Find where the given text appears and provide that cell's center as [x, y] coordinate. 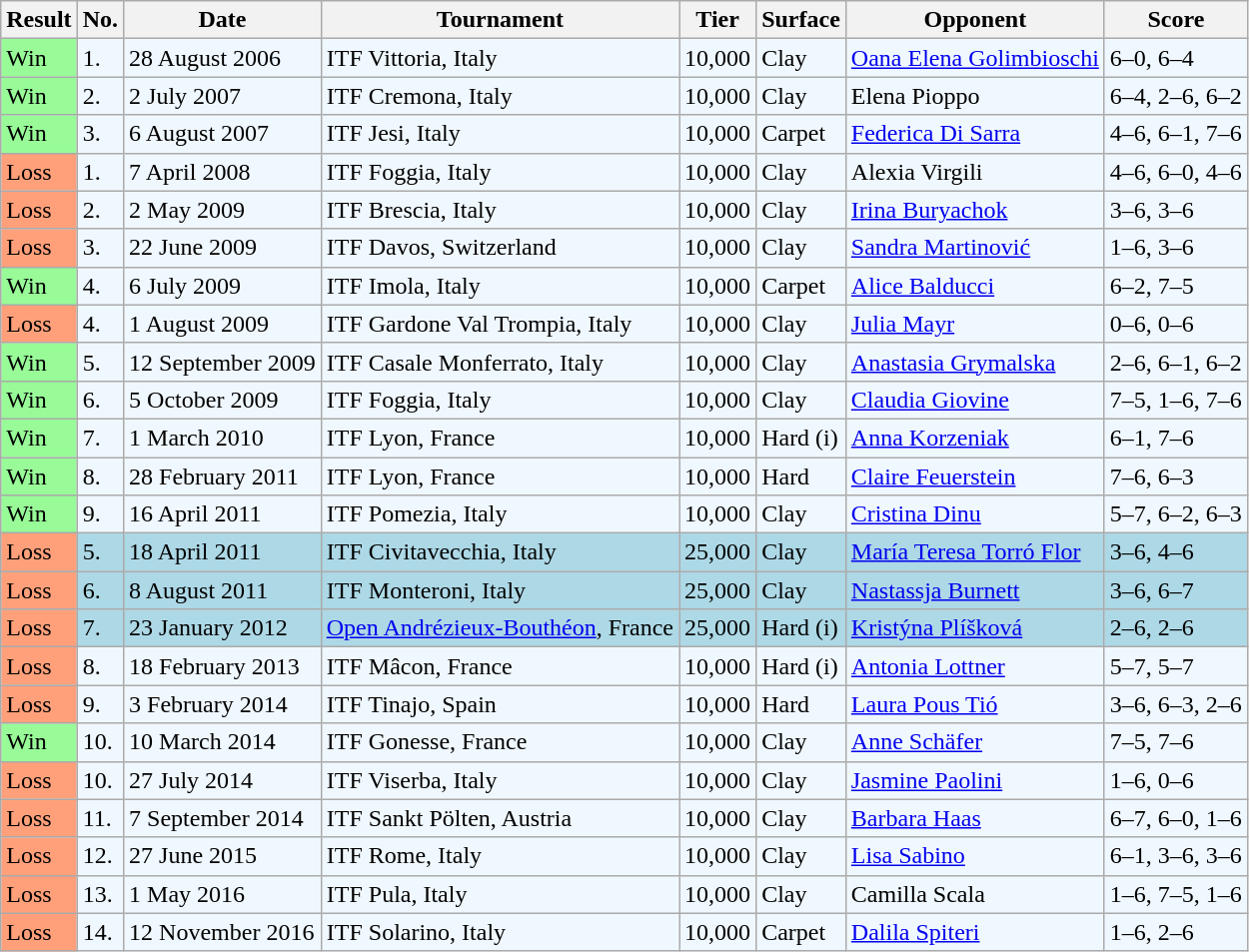
2–6, 2–6 [1175, 628]
13. [100, 894]
12 November 2016 [223, 932]
Julia Mayr [975, 324]
Kristýna Plíšková [975, 628]
27 July 2014 [223, 780]
4–6, 6–1, 7–6 [1175, 134]
ITF Casale Monferrato, Italy [500, 362]
Dalila Spiteri [975, 932]
3–6, 4–6 [1175, 552]
Irina Buryachok [975, 210]
ITF Viserba, Italy [500, 780]
7–5, 1–6, 7–6 [1175, 400]
3 February 2014 [223, 704]
4–6, 6–0, 4–6 [1175, 172]
5–7, 5–7 [1175, 666]
12. [100, 856]
Sandra Martinović [975, 248]
14. [100, 932]
Alexia Virgili [975, 172]
3–6, 6–7 [1175, 590]
7 April 2008 [223, 172]
6–0, 6–4 [1175, 58]
18 April 2011 [223, 552]
0–6, 0–6 [1175, 324]
Camilla Scala [975, 894]
Laura Pous Tió [975, 704]
ITF Mâcon, France [500, 666]
Lisa Sabino [975, 856]
Anastasia Grymalska [975, 362]
7 September 2014 [223, 818]
12 September 2009 [223, 362]
1 May 2016 [223, 894]
Result [39, 20]
6–2, 7–5 [1175, 286]
ITF Tinajo, Spain [500, 704]
11. [100, 818]
ITF Monteroni, Italy [500, 590]
7–6, 6–3 [1175, 476]
27 June 2015 [223, 856]
10 March 2014 [223, 742]
ITF Sankt Pölten, Austria [500, 818]
23 January 2012 [223, 628]
Cristina Dinu [975, 514]
ITF Pomezia, Italy [500, 514]
Claire Feuerstein [975, 476]
Opponent [975, 20]
6–1, 7–6 [1175, 438]
7–5, 7–6 [1175, 742]
Nastassja Burnett [975, 590]
6 July 2009 [223, 286]
Tier [717, 20]
ITF Imola, Italy [500, 286]
Barbara Haas [975, 818]
ITF Civitavecchia, Italy [500, 552]
Date [223, 20]
Elena Pioppo [975, 96]
6–7, 6–0, 1–6 [1175, 818]
3–6, 3–6 [1175, 210]
1–6, 2–6 [1175, 932]
ITF Gonesse, France [500, 742]
ITF Jesi, Italy [500, 134]
Score [1175, 20]
Alice Balducci [975, 286]
Open Andrézieux-Bouthéon, France [500, 628]
18 February 2013 [223, 666]
28 February 2011 [223, 476]
Antonia Lottner [975, 666]
María Teresa Torró Flor [975, 552]
22 June 2009 [223, 248]
1–6, 7–5, 1–6 [1175, 894]
ITF Brescia, Italy [500, 210]
ITF Rome, Italy [500, 856]
ITF Pula, Italy [500, 894]
Jasmine Paolini [975, 780]
2 July 2007 [223, 96]
ITF Davos, Switzerland [500, 248]
Tournament [500, 20]
Surface [801, 20]
No. [100, 20]
ITF Cremona, Italy [500, 96]
Anne Schäfer [975, 742]
6 August 2007 [223, 134]
1–6, 0–6 [1175, 780]
ITF Solarino, Italy [500, 932]
5 October 2009 [223, 400]
2 May 2009 [223, 210]
8 August 2011 [223, 590]
16 April 2011 [223, 514]
Claudia Giovine [975, 400]
ITF Gardone Val Trompia, Italy [500, 324]
3–6, 6–3, 2–6 [1175, 704]
1 August 2009 [223, 324]
Oana Elena Golimbioschi [975, 58]
Federica Di Sarra [975, 134]
6–1, 3–6, 3–6 [1175, 856]
1–6, 3–6 [1175, 248]
6–4, 2–6, 6–2 [1175, 96]
28 August 2006 [223, 58]
Anna Korzeniak [975, 438]
1 March 2010 [223, 438]
5–7, 6–2, 6–3 [1175, 514]
ITF Vittoria, Italy [500, 58]
2–6, 6–1, 6–2 [1175, 362]
